For the text-containing cell, return its midpoint in (x, y) coordinate format. 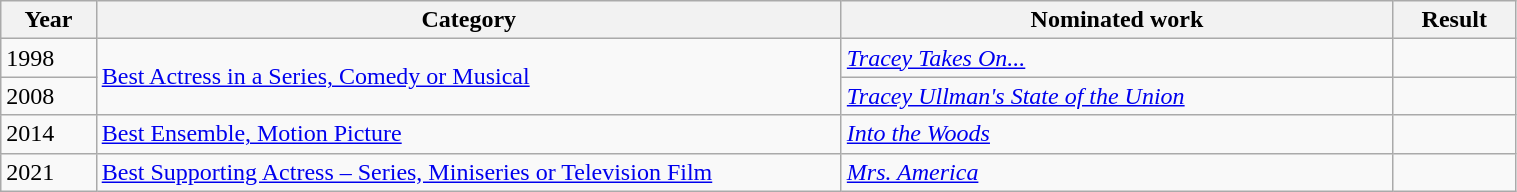
Into the Woods (1116, 134)
Tracey Takes On... (1116, 58)
Category (468, 20)
Best Ensemble, Motion Picture (468, 134)
Nominated work (1116, 20)
2021 (48, 172)
Year (48, 20)
Best Actress in a Series, Comedy or Musical (468, 77)
1998 (48, 58)
2008 (48, 96)
Tracey Ullman's State of the Union (1116, 96)
Result (1455, 20)
Mrs. America (1116, 172)
2014 (48, 134)
Best Supporting Actress – Series, Miniseries or Television Film (468, 172)
